Provide the [X, Y] coordinate of the cell's center where the given text is located.  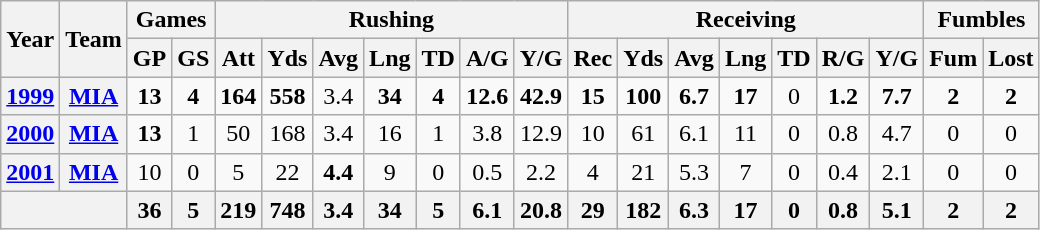
2001 [30, 172]
11 [745, 134]
0.5 [487, 172]
2000 [30, 134]
22 [288, 172]
Fum [954, 58]
GS [194, 58]
558 [288, 96]
2.2 [541, 172]
12.6 [487, 96]
168 [288, 134]
9 [390, 172]
16 [390, 134]
15 [593, 96]
5.3 [694, 172]
36 [149, 210]
A/G [487, 58]
164 [238, 96]
Rec [593, 58]
182 [644, 210]
21 [644, 172]
6.3 [694, 210]
5.1 [897, 210]
50 [238, 134]
R/G [843, 58]
12.9 [541, 134]
Att [238, 58]
42.9 [541, 96]
Receiving [746, 20]
7 [745, 172]
GP [149, 58]
Year [30, 39]
6.7 [694, 96]
1999 [30, 96]
29 [593, 210]
7.7 [897, 96]
0.4 [843, 172]
3.8 [487, 134]
Team [94, 39]
61 [644, 134]
20.8 [541, 210]
100 [644, 96]
219 [238, 210]
Rushing [392, 20]
Lost [1011, 58]
4.4 [338, 172]
Games [170, 20]
Fumbles [982, 20]
1.2 [843, 96]
4.7 [897, 134]
2.1 [897, 172]
748 [288, 210]
